Locate the cell with the specified text and output its [X, Y] center coordinate. 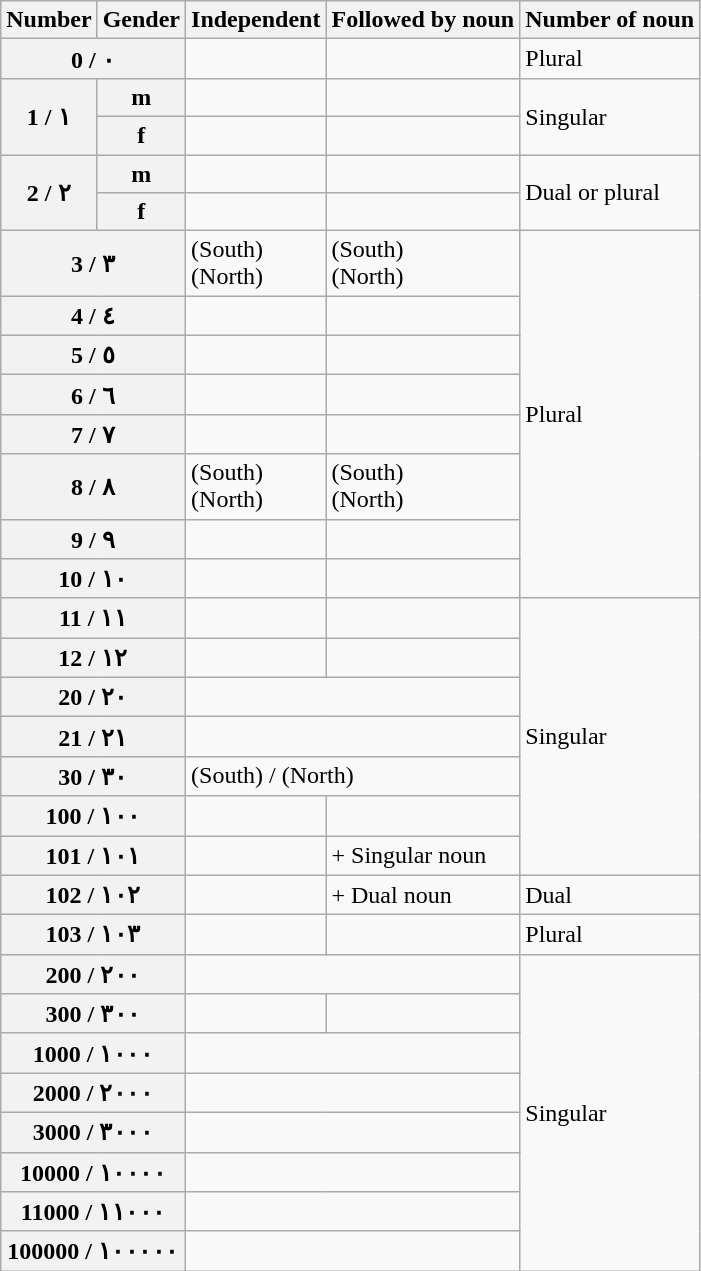
8 / ٨ [94, 486]
21 / ٢١ [94, 737]
Number of noun [610, 20]
(South) / (North) [353, 776]
9 / ٩ [94, 539]
2 / ٢ [49, 192]
20 / ٢٠ [94, 697]
100 / ١٠٠ [94, 816]
102 / ١٠٢ [94, 895]
10000 / ١٠٠٠٠ [94, 1172]
Independent [256, 20]
200 / ٢٠٠ [94, 974]
Dual or plural [610, 192]
7 / ٧ [94, 434]
30 / ٣٠ [94, 776]
1 / ١ [49, 116]
101 / ١٠١ [94, 856]
3 / ٣ [94, 264]
3000 / ٣٠٠٠ [94, 1132]
103 / ١٠٣ [94, 935]
11 / ١١ [94, 618]
10 / ١٠ [94, 579]
2000 / ٢٠٠٠ [94, 1093]
Dual [610, 895]
12 / ١٢ [94, 658]
4 / ٤ [94, 316]
0 / ٠ [94, 59]
Followed by noun [423, 20]
5 / ٥ [94, 355]
100000 / ١٠٠٠٠٠ [94, 1251]
1000 / ١٠٠٠ [94, 1053]
6 / ٦ [94, 395]
300 / ٣٠٠ [94, 1014]
11000 / ١١٠٠٠ [94, 1212]
+ Dual noun [423, 895]
Number [49, 20]
Gender [141, 20]
+ Singular noun [423, 856]
